Return [x, y] of the center of cell containing provided text 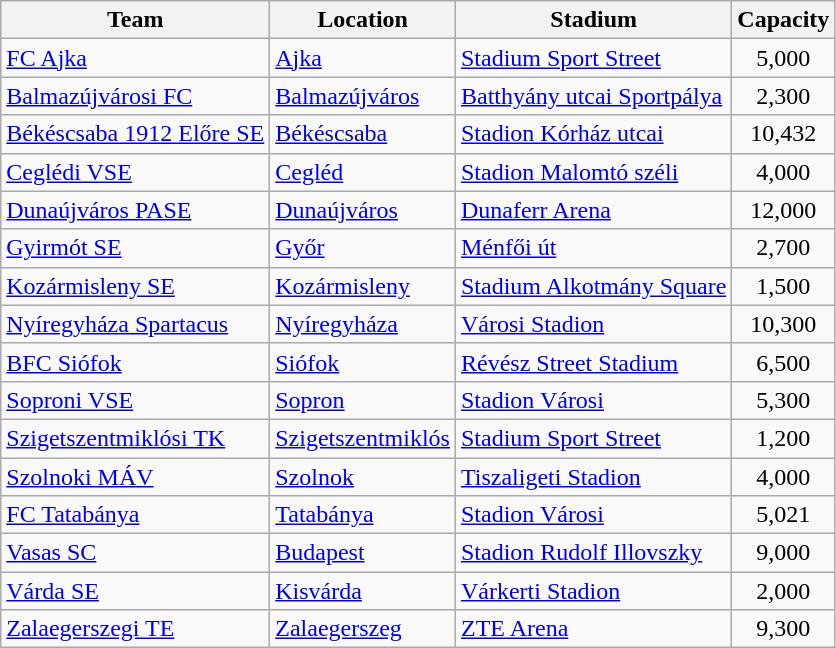
Team [136, 20]
2,700 [784, 248]
10,432 [784, 134]
Stadion Malomtó széli [593, 172]
Siófok [363, 362]
Győr [363, 248]
Batthyány utcai Sportpálya [593, 96]
Gyirmót SE [136, 248]
BFC Siófok [136, 362]
ZTE Arena [593, 629]
Balmazújvárosi FC [136, 96]
1,500 [784, 286]
5,300 [784, 400]
2,300 [784, 96]
5,000 [784, 58]
12,000 [784, 210]
Sopron [363, 400]
Nyíregyháza Spartacus [136, 324]
Vasas SC [136, 553]
1,200 [784, 438]
Szolnok [363, 477]
Kozármisleny [363, 286]
Ménfői út [593, 248]
9,000 [784, 553]
Szigetszentmiklósi TK [136, 438]
Balmazújváros [363, 96]
Stadion Rudolf Illovszky [593, 553]
Dunaferr Arena [593, 210]
Révész Street Stadium [593, 362]
5,021 [784, 515]
Békéscsaba [363, 134]
6,500 [784, 362]
Stadion Kórház utcai [593, 134]
Dunaújváros [363, 210]
Dunaújváros PASE [136, 210]
Zalaegerszegi TE [136, 629]
Tatabánya [363, 515]
Ceglédi VSE [136, 172]
Ajka [363, 58]
Szigetszentmiklós [363, 438]
Soproni VSE [136, 400]
Városi Stadion [593, 324]
Békéscsaba 1912 Előre SE [136, 134]
Budapest [363, 553]
Location [363, 20]
Kozármisleny SE [136, 286]
Tiszaligeti Stadion [593, 477]
Szolnoki MÁV [136, 477]
10,300 [784, 324]
Várda SE [136, 591]
FC Ajka [136, 58]
Várkerti Stadion [593, 591]
Kisvárda [363, 591]
Nyíregyháza [363, 324]
Capacity [784, 20]
Cegléd [363, 172]
9,300 [784, 629]
Stadium Alkotmány Square [593, 286]
Zalaegerszeg [363, 629]
FC Tatabánya [136, 515]
2,000 [784, 591]
Stadium [593, 20]
